Identify which cell holds the provided text, then report its [x, y] central coordinate. 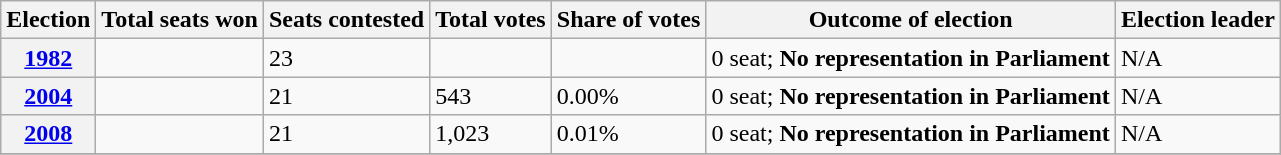
Share of votes [628, 20]
2008 [48, 134]
543 [491, 96]
1982 [48, 58]
Outcome of election [910, 20]
Total seats won [180, 20]
2004 [48, 96]
Election [48, 20]
Total votes [491, 20]
Seats contested [346, 20]
1,023 [491, 134]
0.00% [628, 96]
23 [346, 58]
0.01% [628, 134]
Election leader [1198, 20]
